From the cell containing the given text, extract its center point as (X, Y) coordinate. 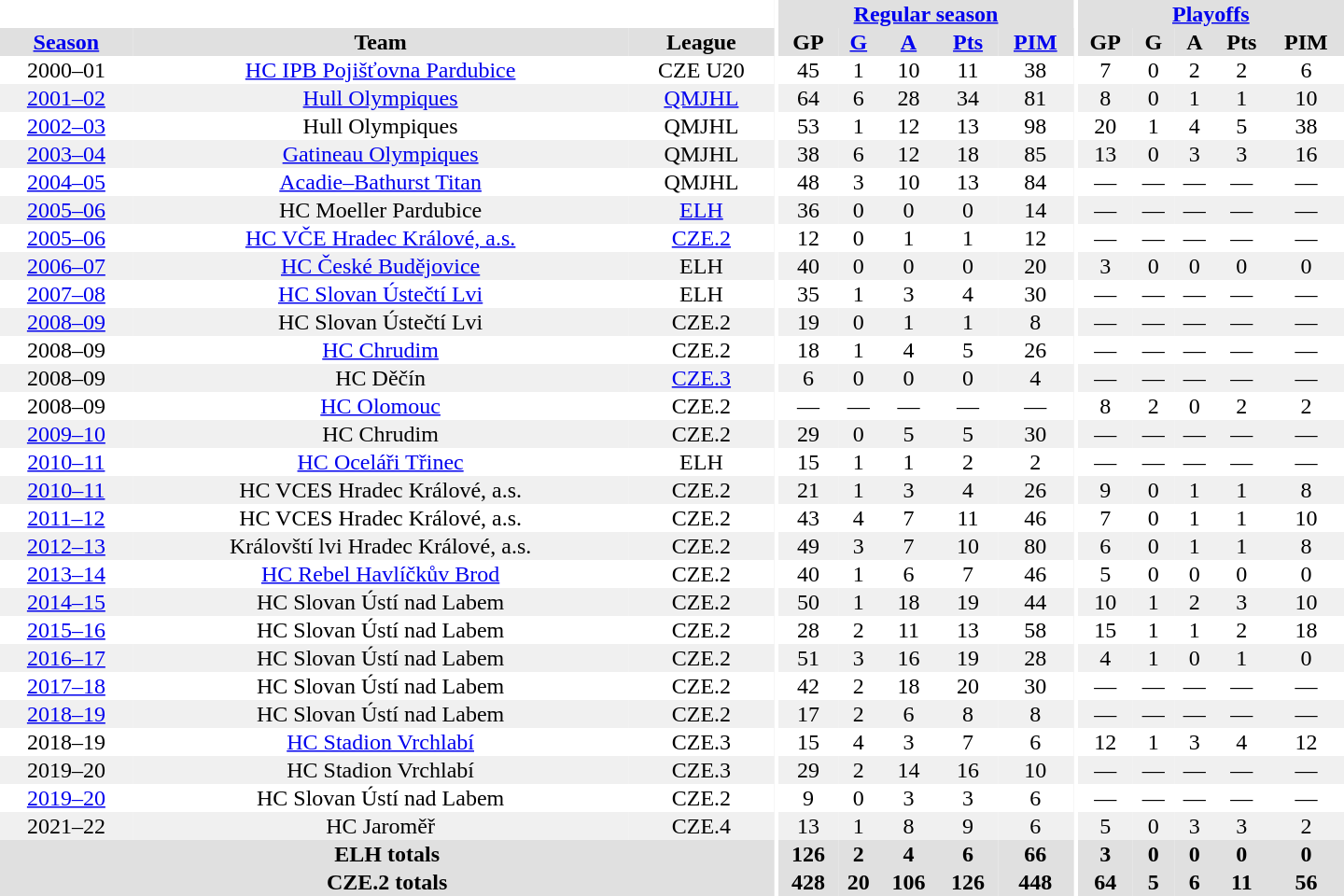
Regular season (926, 14)
HC Děčín (381, 378)
85 (1036, 154)
2003–04 (66, 154)
Team (381, 42)
34 (968, 98)
2000–01 (66, 70)
ELH totals (386, 854)
HC Olomouc (381, 406)
21 (808, 490)
2012–13 (66, 546)
2009–10 (66, 434)
2014–15 (66, 602)
CZE.2 totals (386, 882)
HC VČE Hradec Králové, a.s. (381, 238)
2002–03 (66, 126)
43 (808, 518)
448 (1036, 882)
58 (1036, 630)
44 (1036, 602)
2004–05 (66, 182)
Gatineau Olympiques (381, 154)
Playoffs (1211, 14)
50 (808, 602)
56 (1307, 882)
2016–17 (66, 658)
53 (808, 126)
2017–18 (66, 686)
2007–08 (66, 294)
Královští lvi Hradec Králové, a.s. (381, 546)
81 (1036, 98)
2013–14 (66, 574)
80 (1036, 546)
84 (1036, 182)
2001–02 (66, 98)
2015–16 (66, 630)
48 (808, 182)
42 (808, 686)
428 (808, 882)
HC České Budějovice (381, 266)
HC IPB Pojišťovna Pardubice (381, 70)
CZE U20 (701, 70)
2006–07 (66, 266)
98 (1036, 126)
HC Rebel Havlíčkův Brod (381, 574)
League (701, 42)
51 (808, 658)
66 (1036, 854)
17 (808, 714)
45 (808, 70)
36 (808, 210)
HC Oceláři Třinec (381, 462)
49 (808, 546)
2011–12 (66, 518)
HC Moeller Pardubice (381, 210)
Acadie–Bathurst Titan (381, 182)
106 (909, 882)
2021–22 (66, 826)
Season (66, 42)
HC Jaroměř (381, 826)
CZE.4 (701, 826)
35 (808, 294)
